Capture the cell that displays the provided text and extract its [x, y] central coordinate. 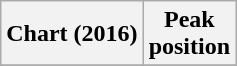
Chart (2016) [72, 34]
Peak position [189, 34]
